Locate the cell with the specified text and output its (X, Y) center coordinate. 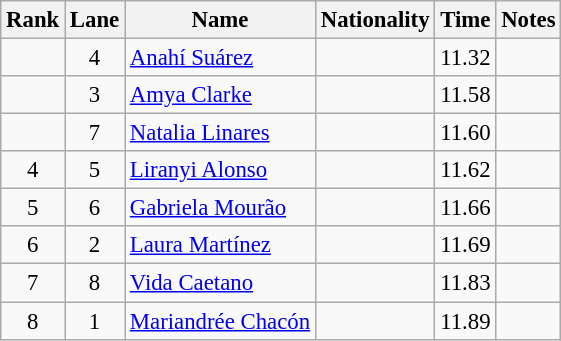
Liranyi Alonso (220, 170)
Time (466, 20)
1 (95, 321)
3 (95, 95)
Laura Martínez (220, 245)
Mariandrée Chacón (220, 321)
11.89 (466, 321)
Name (220, 20)
11.58 (466, 95)
11.66 (466, 208)
Lane (95, 20)
11.32 (466, 58)
11.69 (466, 245)
Gabriela Mourão (220, 208)
11.62 (466, 170)
Vida Caetano (220, 283)
11.60 (466, 133)
Natalia Linares (220, 133)
Anahí Suárez (220, 58)
2 (95, 245)
Amya Clarke (220, 95)
Nationality (374, 20)
Rank (33, 20)
11.83 (466, 283)
Notes (528, 20)
